Return [x, y] of the center of cell containing provided text 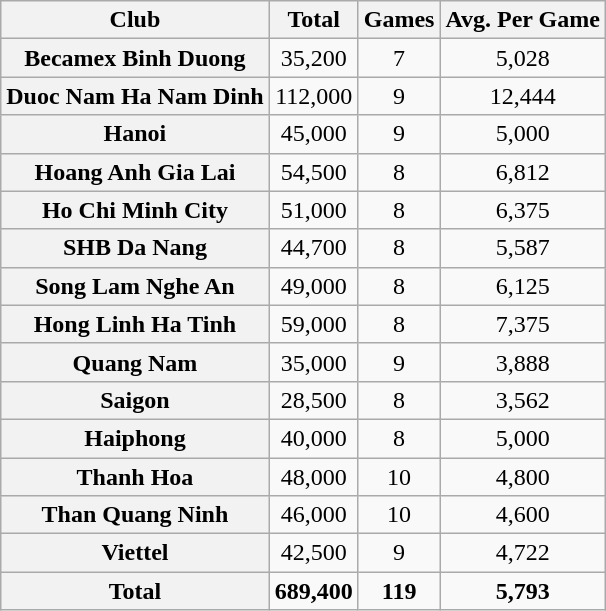
44,700 [314, 248]
6,125 [522, 286]
3,562 [522, 400]
5,793 [522, 591]
40,000 [314, 438]
119 [399, 591]
5,028 [522, 58]
54,500 [314, 172]
Quang Nam [135, 362]
12,444 [522, 96]
4,800 [522, 477]
Hoang Anh Gia Lai [135, 172]
48,000 [314, 477]
Viettel [135, 553]
7 [399, 58]
Haiphong [135, 438]
46,000 [314, 515]
689,400 [314, 591]
Saigon [135, 400]
6,375 [522, 210]
Avg. Per Game [522, 20]
35,000 [314, 362]
112,000 [314, 96]
4,600 [522, 515]
Games [399, 20]
4,722 [522, 553]
6,812 [522, 172]
7,375 [522, 324]
28,500 [314, 400]
Hanoi [135, 134]
Duoc Nam Ha Nam Dinh [135, 96]
Than Quang Ninh [135, 515]
49,000 [314, 286]
Song Lam Nghe An [135, 286]
5,587 [522, 248]
59,000 [314, 324]
42,500 [314, 553]
3,888 [522, 362]
Ho Chi Minh City [135, 210]
SHB Da Nang [135, 248]
51,000 [314, 210]
45,000 [314, 134]
Thanh Hoa [135, 477]
Hong Linh Ha Tinh [135, 324]
Becamex Binh Duong [135, 58]
35,200 [314, 58]
Club [135, 20]
